From the cell containing the given text, extract its center point as (X, Y) coordinate. 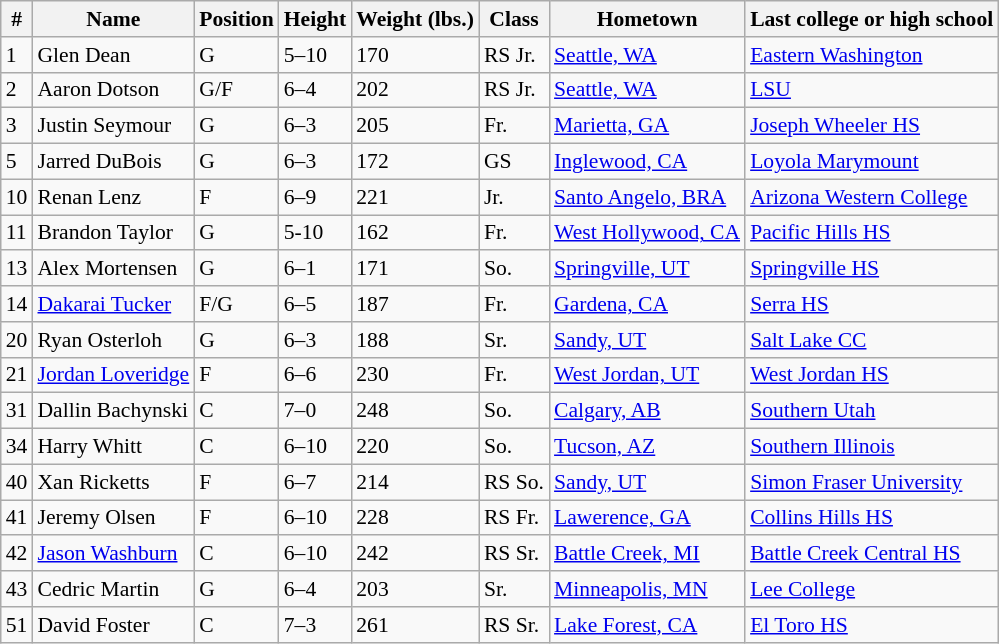
Eastern Washington (872, 55)
Cedric Martin (113, 589)
Last college or high school (872, 19)
Dakarai Tucker (113, 304)
Class (514, 19)
West Jordan, UT (647, 375)
Minneapolis, MN (647, 589)
Dallin Bachynski (113, 411)
Xan Ricketts (113, 482)
El Toro HS (872, 625)
Aaron Dotson (113, 90)
Lee College (872, 589)
230 (415, 375)
LSU (872, 90)
Springville HS (872, 269)
Loyola Marymount (872, 162)
Height (315, 19)
GS (514, 162)
20 (17, 340)
202 (415, 90)
41 (17, 518)
6–1 (315, 269)
6–6 (315, 375)
7–0 (315, 411)
188 (415, 340)
Marietta, GA (647, 126)
203 (415, 589)
171 (415, 269)
Lawerence, GA (647, 518)
172 (415, 162)
RS Fr. (514, 518)
Brandon Taylor (113, 233)
Southern Illinois (872, 447)
13 (17, 269)
Salt Lake CC (872, 340)
220 (415, 447)
Harry Whitt (113, 447)
5–10 (315, 55)
Serra HS (872, 304)
6–5 (315, 304)
205 (415, 126)
Calgary, AB (647, 411)
242 (415, 554)
Southern Utah (872, 411)
Renan Lenz (113, 197)
6–7 (315, 482)
1 (17, 55)
42 (17, 554)
Jarred DuBois (113, 162)
34 (17, 447)
228 (415, 518)
187 (415, 304)
Gardena, CA (647, 304)
Weight (lbs.) (415, 19)
21 (17, 375)
Collins Hills HS (872, 518)
Joseph Wheeler HS (872, 126)
Glen Dean (113, 55)
Santo Angelo, BRA (647, 197)
David Foster (113, 625)
Justin Seymour (113, 126)
Alex Mortensen (113, 269)
RS So. (514, 482)
221 (415, 197)
11 (17, 233)
Inglewood, CA (647, 162)
Jeremy Olsen (113, 518)
3 (17, 126)
Ryan Osterloh (113, 340)
248 (415, 411)
Jordan Loveridge (113, 375)
2 (17, 90)
31 (17, 411)
# (17, 19)
Arizona Western College (872, 197)
5 (17, 162)
Battle Creek, MI (647, 554)
14 (17, 304)
Pacific Hills HS (872, 233)
F/G (236, 304)
Simon Fraser University (872, 482)
214 (415, 482)
Name (113, 19)
6–9 (315, 197)
10 (17, 197)
West Jordan HS (872, 375)
Jason Washburn (113, 554)
Hometown (647, 19)
43 (17, 589)
Battle Creek Central HS (872, 554)
Lake Forest, CA (647, 625)
7–3 (315, 625)
5-10 (315, 233)
Jr. (514, 197)
162 (415, 233)
40 (17, 482)
170 (415, 55)
Springville, UT (647, 269)
261 (415, 625)
Position (236, 19)
Tucson, AZ (647, 447)
G/F (236, 90)
West Hollywood, CA (647, 233)
51 (17, 625)
